Scan for the cell matching the given text and deliver its (X, Y) coordinate at center. 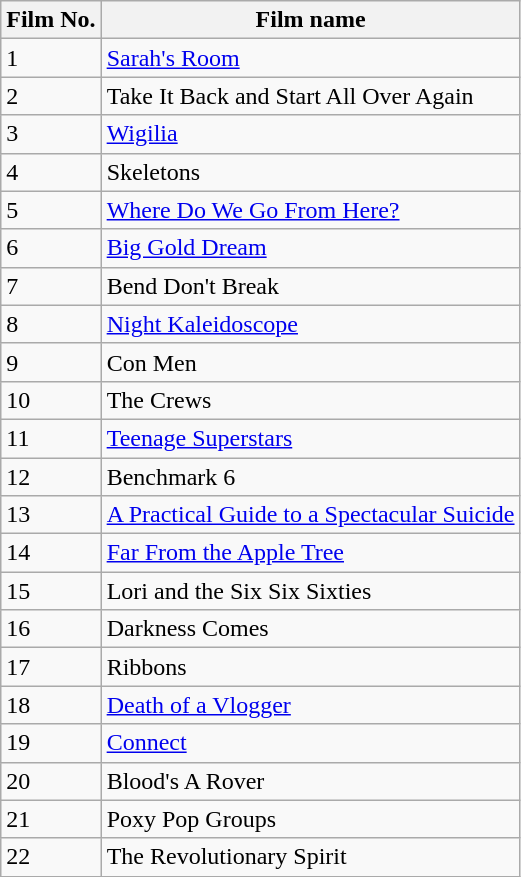
15 (51, 591)
19 (51, 743)
11 (51, 438)
Far From the Apple Tree (310, 553)
Death of a Vlogger (310, 705)
4 (51, 172)
Film name (310, 20)
18 (51, 705)
17 (51, 667)
Film No. (51, 20)
9 (51, 362)
5 (51, 210)
20 (51, 781)
10 (51, 400)
Con Men (310, 362)
14 (51, 553)
7 (51, 286)
Benchmark 6 (310, 477)
1 (51, 58)
A Practical Guide to a Spectacular Suicide (310, 515)
22 (51, 857)
Lori and the Six Six Sixties (310, 591)
6 (51, 248)
12 (51, 477)
Poxy Pop Groups (310, 819)
The Crews (310, 400)
Night Kaleidoscope (310, 324)
Teenage Superstars (310, 438)
Ribbons (310, 667)
8 (51, 324)
Connect (310, 743)
Where Do We Go From Here? (310, 210)
2 (51, 96)
Darkness Comes (310, 629)
3 (51, 134)
Blood's A Rover (310, 781)
Sarah's Room (310, 58)
13 (51, 515)
21 (51, 819)
Big Gold Dream (310, 248)
16 (51, 629)
The Revolutionary Spirit (310, 857)
Wigilia (310, 134)
Take It Back and Start All Over Again (310, 96)
Skeletons (310, 172)
Bend Don't Break (310, 286)
